Detect which cell encompasses the target text, then output its (x, y) center coordinate. 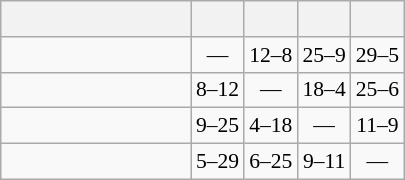
8–12 (218, 90)
5–29 (218, 162)
11–9 (378, 126)
25–9 (324, 55)
9–11 (324, 162)
9–25 (218, 126)
12–8 (270, 55)
29–5 (378, 55)
18–4 (324, 90)
4–18 (270, 126)
25–6 (378, 90)
6–25 (270, 162)
